For the text-containing cell, return its midpoint in [x, y] coordinate format. 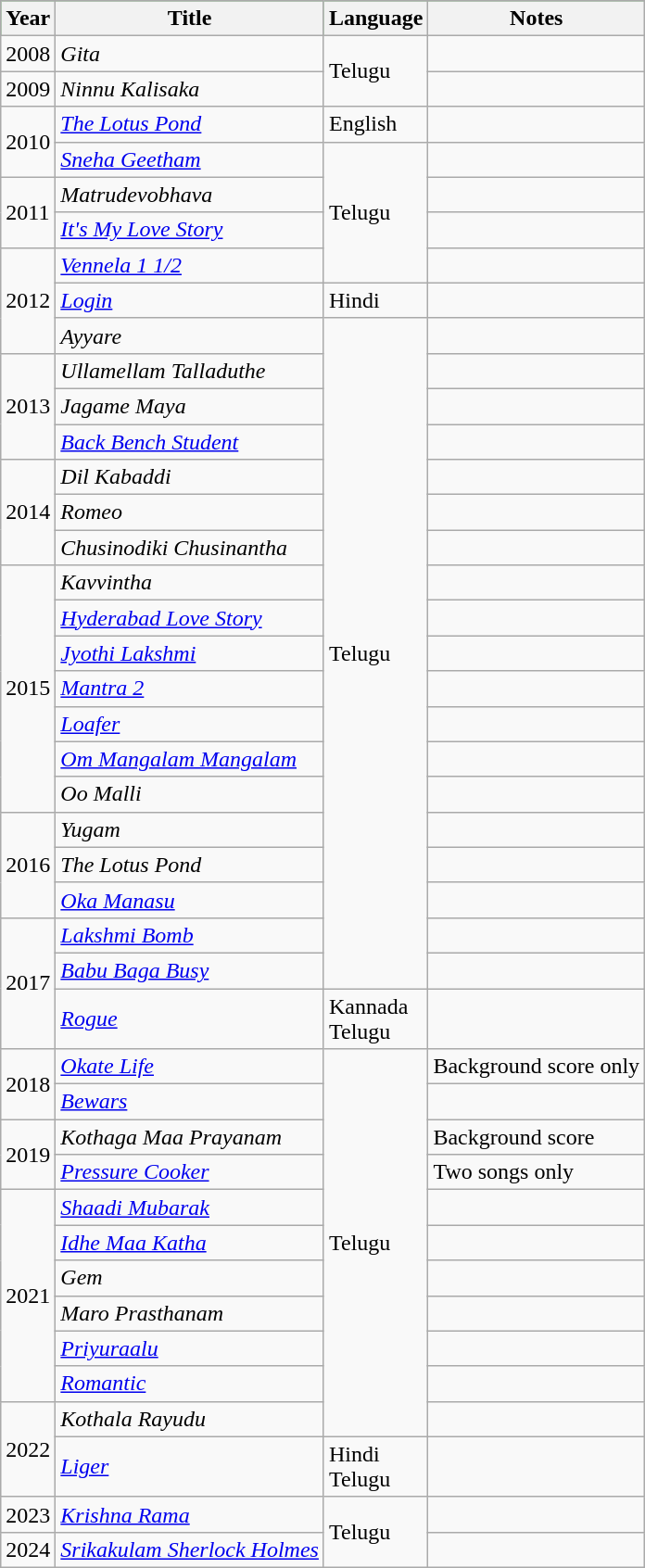
Chusinodiki Chusinantha [190, 548]
Sneha Geetham [190, 159]
2013 [28, 406]
Year [28, 19]
Background score only [537, 1067]
Loafer [190, 724]
Rogue [190, 1018]
2008 [28, 54]
Bewars [190, 1102]
Liger [190, 1466]
Oo Malli [190, 794]
Romantic [190, 1384]
Okate Life [190, 1067]
Hindi [375, 300]
2021 [28, 1296]
Maro Prasthanam [190, 1313]
Gem [190, 1278]
KannadaTelugu [375, 1018]
2024 [28, 1549]
Dil Kabaddi [190, 477]
Yugam [190, 829]
Om Mangalam Mangalam [190, 759]
English [375, 124]
2016 [28, 865]
2015 [28, 689]
Pressure Cooker [190, 1172]
Priyuraalu [190, 1348]
2017 [28, 982]
2022 [28, 1449]
Background score [537, 1137]
Title [190, 19]
Idhe Maa Katha [190, 1243]
2019 [28, 1155]
2018 [28, 1084]
HindiTelugu [375, 1466]
2014 [28, 512]
Kavvintha [190, 583]
Shaadi Mubarak [190, 1208]
Hyderabad Love Story [190, 618]
Ayyare [190, 335]
Mantra 2 [190, 689]
Two songs only [537, 1172]
It's My Love Story [190, 230]
Matrudevobhava [190, 195]
Back Bench Student [190, 442]
Jyothi Lakshmi [190, 653]
Jagame Maya [190, 406]
Lakshmi Bomb [190, 935]
Babu Baga Busy [190, 970]
2012 [28, 300]
Gita [190, 54]
Notes [537, 19]
Oka Manasu [190, 900]
2023 [28, 1514]
Romeo [190, 512]
Kothaga Maa Prayanam [190, 1137]
Ullamellam Talladuthe [190, 371]
Language [375, 19]
Ninnu Kalisaka [190, 89]
2009 [28, 89]
2010 [28, 142]
Krishna Rama [190, 1514]
Kothala Rayudu [190, 1419]
Srikakulam Sherlock Holmes [190, 1549]
2011 [28, 212]
Login [190, 300]
Vennela 1 1/2 [190, 265]
